Locate the cell with the specified text and output its [X, Y] center coordinate. 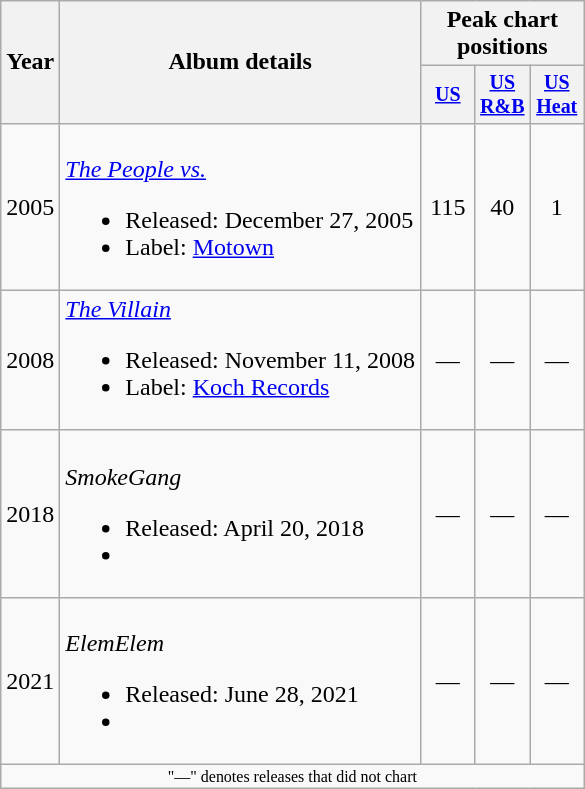
Peak chart positions [502, 34]
40 [502, 206]
1 [557, 206]
The People vs.Released: December 27, 2005Label: Motown [240, 206]
USR&B [502, 94]
2021 [30, 680]
SmokeGangReleased: April 20, 2018 [240, 514]
The VillainReleased: November 11, 2008Label: Koch Records [240, 360]
Year [30, 62]
115 [448, 206]
2005 [30, 206]
USHeat [557, 94]
2018 [30, 514]
"—" denotes releases that did not chart [292, 777]
Album details [240, 62]
US [448, 94]
2008 [30, 360]
ElemElemReleased: June 28, 2021 [240, 680]
